Pinpoint the cell where the given text exists, returning its [X, Y] midpoint coordinate. 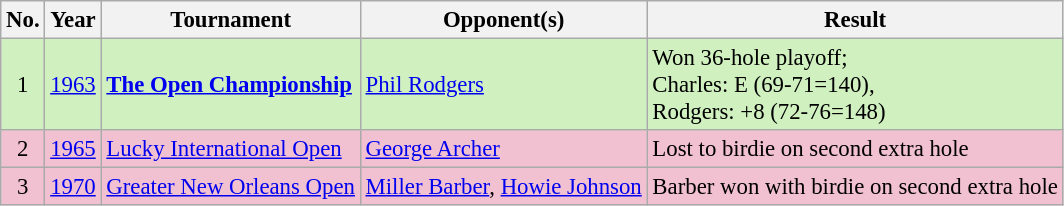
3 [23, 187]
Barber won with birdie on second extra hole [855, 187]
Lucky International Open [230, 149]
Phil Rodgers [504, 85]
Opponent(s) [504, 20]
1 [23, 85]
1965 [73, 149]
Miller Barber, Howie Johnson [504, 187]
Result [855, 20]
1970 [73, 187]
George Archer [504, 149]
No. [23, 20]
Tournament [230, 20]
Year [73, 20]
1963 [73, 85]
Lost to birdie on second extra hole [855, 149]
Won 36-hole playoff;Charles: E (69-71=140),Rodgers: +8 (72-76=148) [855, 85]
2 [23, 149]
The Open Championship [230, 85]
Greater New Orleans Open [230, 187]
